Locate the cell with the specified text and output its [x, y] center coordinate. 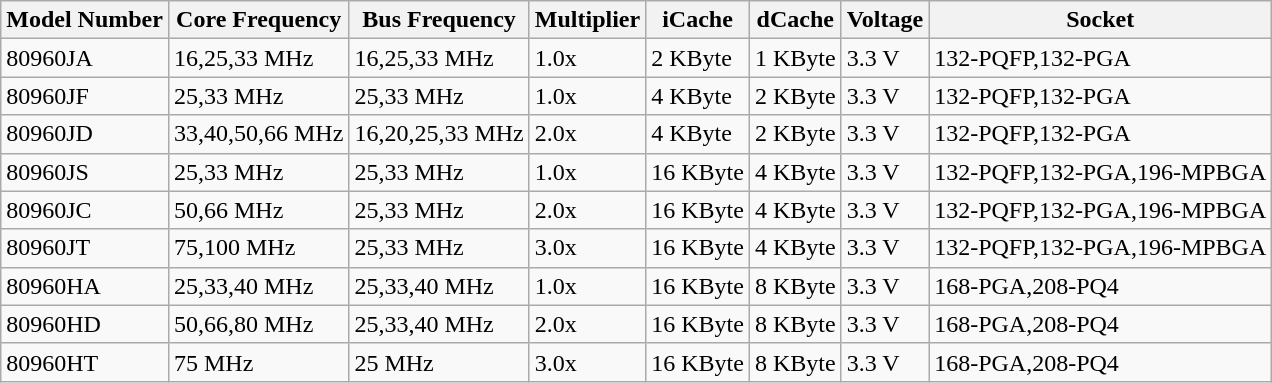
Core Frequency [258, 20]
80960JF [85, 96]
80960JT [85, 248]
Socket [1100, 20]
80960JD [85, 134]
50,66,80 MHz [258, 324]
80960HD [85, 324]
33,40,50,66 MHz [258, 134]
75 MHz [258, 362]
Voltage [885, 20]
50,66 MHz [258, 210]
80960JC [85, 210]
80960JA [85, 58]
80960HT [85, 362]
dCache [795, 20]
iCache [698, 20]
75,100 MHz [258, 248]
Bus Frequency [439, 20]
1 KByte [795, 58]
25 MHz [439, 362]
80960JS [85, 172]
Multiplier [587, 20]
16,20,25,33 MHz [439, 134]
Model Number [85, 20]
80960HA [85, 286]
